For the text-containing cell, return its midpoint in (X, Y) coordinate format. 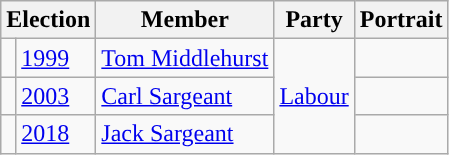
Tom Middlehurst (185, 58)
Member (185, 20)
Carl Sargeant (185, 96)
Jack Sargeant (185, 134)
Labour (314, 96)
Party (314, 20)
Election (48, 20)
2003 (56, 96)
2018 (56, 134)
1999 (56, 58)
Portrait (401, 20)
